Output the (X, Y) coordinate of the center of the cell containing the given text.  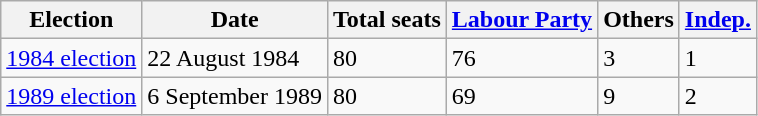
Indep. (718, 20)
2 (718, 96)
76 (522, 58)
9 (639, 96)
Total seats (386, 20)
Date (235, 20)
6 September 1989 (235, 96)
Election (72, 20)
3 (639, 58)
69 (522, 96)
Labour Party (522, 20)
22 August 1984 (235, 58)
1989 election (72, 96)
1984 election (72, 58)
Others (639, 20)
1 (718, 58)
